Detect which cell encompasses the target text, then output its [x, y] center coordinate. 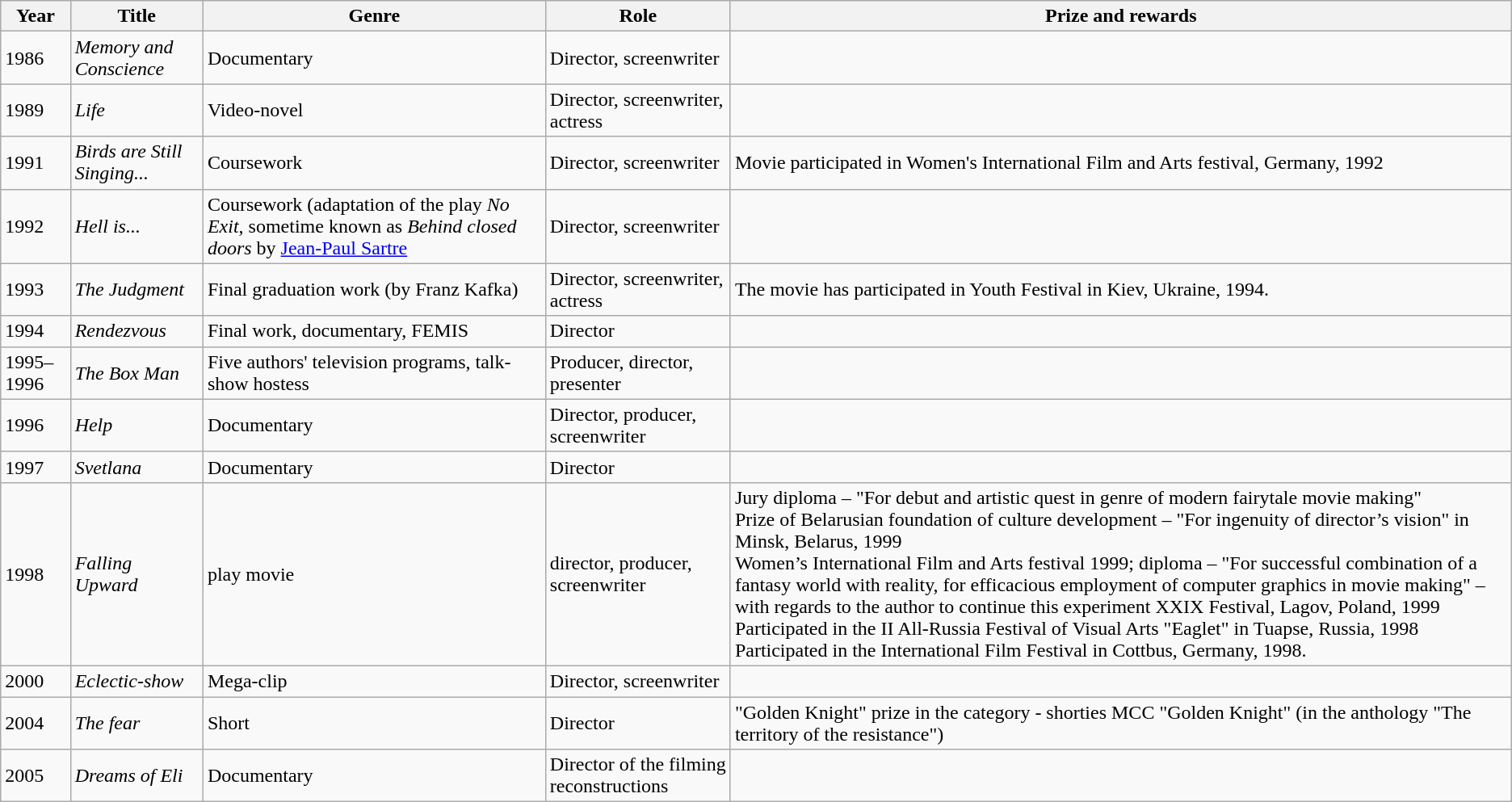
Help [136, 425]
play movie [374, 573]
Rendezvous [136, 331]
1991 [36, 163]
Title [136, 16]
Falling Upward [136, 573]
Video-novel [374, 110]
Svetlana [136, 467]
1989 [36, 110]
1994 [36, 331]
Eclectic-show [136, 681]
Producer, director, presenter [638, 373]
Five authors' television programs, talk-show hostess [374, 373]
Genre [374, 16]
Final work, documentary, FEMIS [374, 331]
Director, producer, screenwriter [638, 425]
2005 [36, 775]
Coursework [374, 163]
Prize and rewards [1121, 16]
director, producer, screenwriter [638, 573]
Hell is... [136, 226]
Birds are Still Singing... [136, 163]
1997 [36, 467]
Dreams of Eli [136, 775]
Role [638, 16]
Mega-clip [374, 681]
1998 [36, 573]
The fear [136, 722]
Final graduation work (by Franz Kafka) [374, 289]
1995–1996 [36, 373]
Memory and Conscience [136, 58]
Life [136, 110]
1992 [36, 226]
The Box Man [136, 373]
"Golden Knight" prize in the category - shorties MCC "Golden Knight" (in the anthology "The territory of the resistance") [1121, 722]
The Judgment [136, 289]
1986 [36, 58]
Movie participated in Women's International Film and Arts festival, Germany, 1992 [1121, 163]
2000 [36, 681]
Year [36, 16]
1993 [36, 289]
1996 [36, 425]
The movie has participated in Youth Festival in Kiev, Ukraine, 1994. [1121, 289]
Coursework (adaptation of the play No Exit, sometime known as Behind closed doors by Jean-Paul Sartre [374, 226]
Director of the filming reconstructions [638, 775]
2004 [36, 722]
Short [374, 722]
